From the cell containing the given text, extract its center point as (X, Y) coordinate. 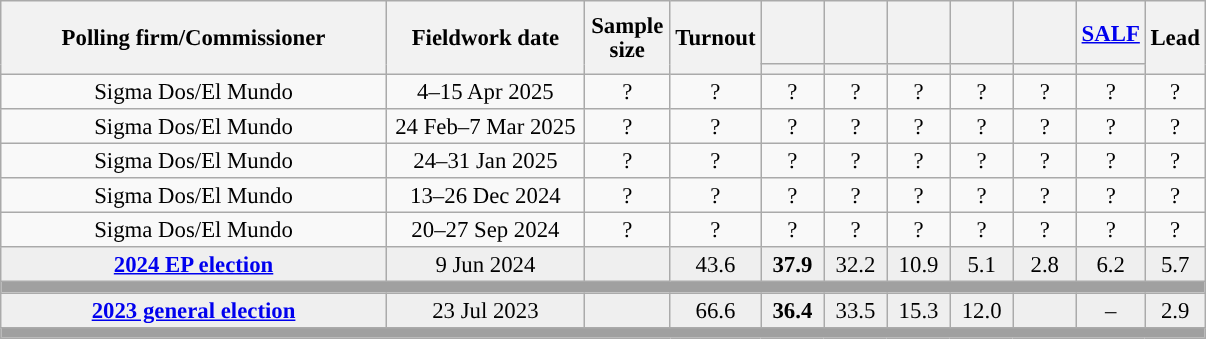
32.2 (856, 266)
66.6 (716, 310)
24 Feb–7 Mar 2025 (485, 126)
Polling firm/Commissioner (194, 38)
– (1110, 310)
Sample size (627, 38)
15.3 (918, 310)
Fieldwork date (485, 38)
2024 EP election (194, 266)
12.0 (982, 310)
33.5 (856, 310)
Turnout (716, 38)
10.9 (918, 266)
20–27 Sep 2024 (485, 230)
5.7 (1175, 266)
23 Jul 2023 (485, 310)
43.6 (716, 266)
2.9 (1175, 310)
Lead (1175, 38)
2.8 (1044, 266)
2023 general election (194, 310)
13–26 Dec 2024 (485, 196)
5.1 (982, 266)
24–31 Jan 2025 (485, 162)
4–15 Apr 2025 (485, 92)
37.9 (792, 266)
SALF (1110, 32)
6.2 (1110, 266)
9 Jun 2024 (485, 266)
36.4 (792, 310)
